Search for the cell housing the specified text and yield its [X, Y] center coordinate. 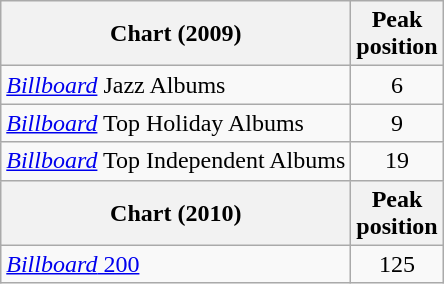
Chart (2010) [176, 212]
19 [397, 161]
Billboard 200 [176, 264]
9 [397, 123]
Billboard Top Independent Albums [176, 161]
Peak position [397, 212]
Billboard Jazz Albums [176, 85]
Peakposition [397, 34]
6 [397, 85]
Billboard Top Holiday Albums [176, 123]
Chart (2009) [176, 34]
125 [397, 264]
